Output the (X, Y) coordinate of the center of the cell containing the given text.  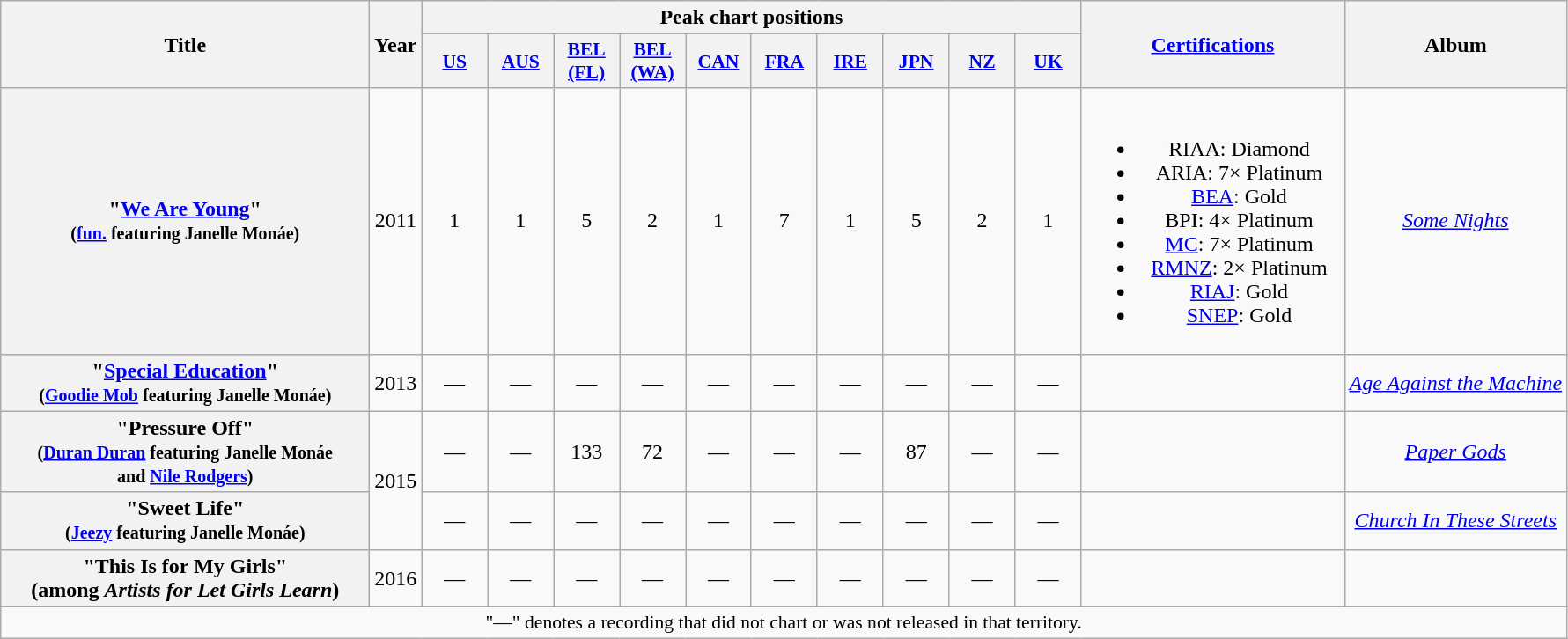
AUS (521, 62)
72 (653, 452)
IRE (850, 62)
Title (185, 44)
BEL(WA) (653, 62)
Church In These Streets (1456, 521)
133 (586, 452)
Certifications (1213, 44)
US (454, 62)
"Special Education"(Goodie Mob featuring Janelle Monáe) (185, 382)
"Sweet Life"(Jeezy featuring Janelle Monáe) (185, 521)
87 (916, 452)
"We Are Young"(fun. featuring Janelle Monáe) (185, 221)
RIAA: DiamondARIA: 7× PlatinumBEA: GoldBPI: 4× PlatinumMC: 7× PlatinumRMNZ: 2× PlatinumRIAJ: GoldSNEP: Gold (1213, 221)
NZ (983, 62)
Age Against the Machine (1456, 382)
CAN (718, 62)
2016 (396, 577)
Year (396, 44)
FRA (784, 62)
"This Is for My Girls"(among Artists for Let Girls Learn) (185, 577)
JPN (916, 62)
"—" denotes a recording that did not chart or was not released in that territory. (784, 622)
UK (1048, 62)
Peak chart positions (752, 18)
2011 (396, 221)
"Pressure Off"(Duran Duran featuring Janelle Monáeand Nile Rodgers) (185, 452)
Some Nights (1456, 221)
Paper Gods (1456, 452)
2013 (396, 382)
7 (784, 221)
2015 (396, 481)
BEL(FL) (586, 62)
Album (1456, 44)
